Capture the cell that displays the provided text and extract its (X, Y) central coordinate. 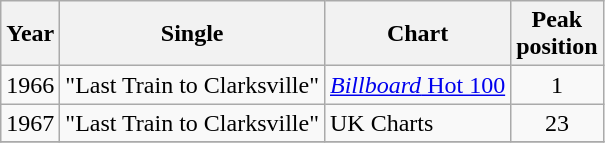
Year (30, 34)
1967 (30, 123)
1 (557, 85)
23 (557, 123)
Peakposition (557, 34)
Billboard Hot 100 (417, 85)
1966 (30, 85)
UK Charts (417, 123)
Chart (417, 34)
Single (192, 34)
